Detect which cell encompasses the target text, then output its (x, y) center coordinate. 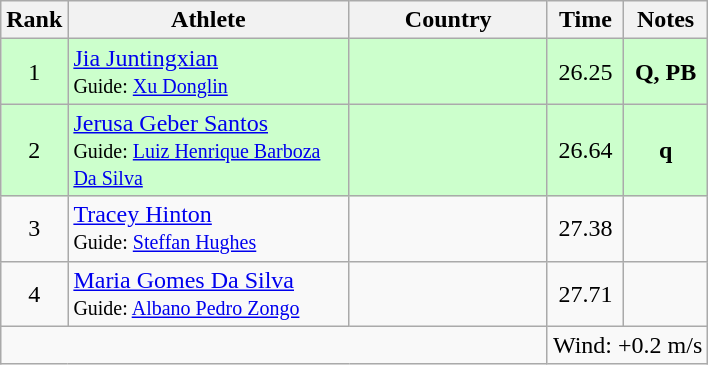
Q, PB (665, 72)
Maria Gomes Da SilvaGuide: Albano Pedro Zongo (208, 294)
Notes (665, 20)
Athlete (208, 20)
27.38 (585, 228)
3 (34, 228)
4 (34, 294)
Wind: +0.2 m/s (627, 345)
26.25 (585, 72)
Country (448, 20)
1 (34, 72)
Jerusa Geber SantosGuide: Luiz Henrique Barboza Da Silva (208, 150)
Time (585, 20)
Jia JuntingxianGuide: Xu Donglin (208, 72)
27.71 (585, 294)
2 (34, 150)
Tracey HintonGuide: Steffan Hughes (208, 228)
Rank (34, 20)
26.64 (585, 150)
q (665, 150)
